Detect which cell encompasses the target text, then output its (x, y) center coordinate. 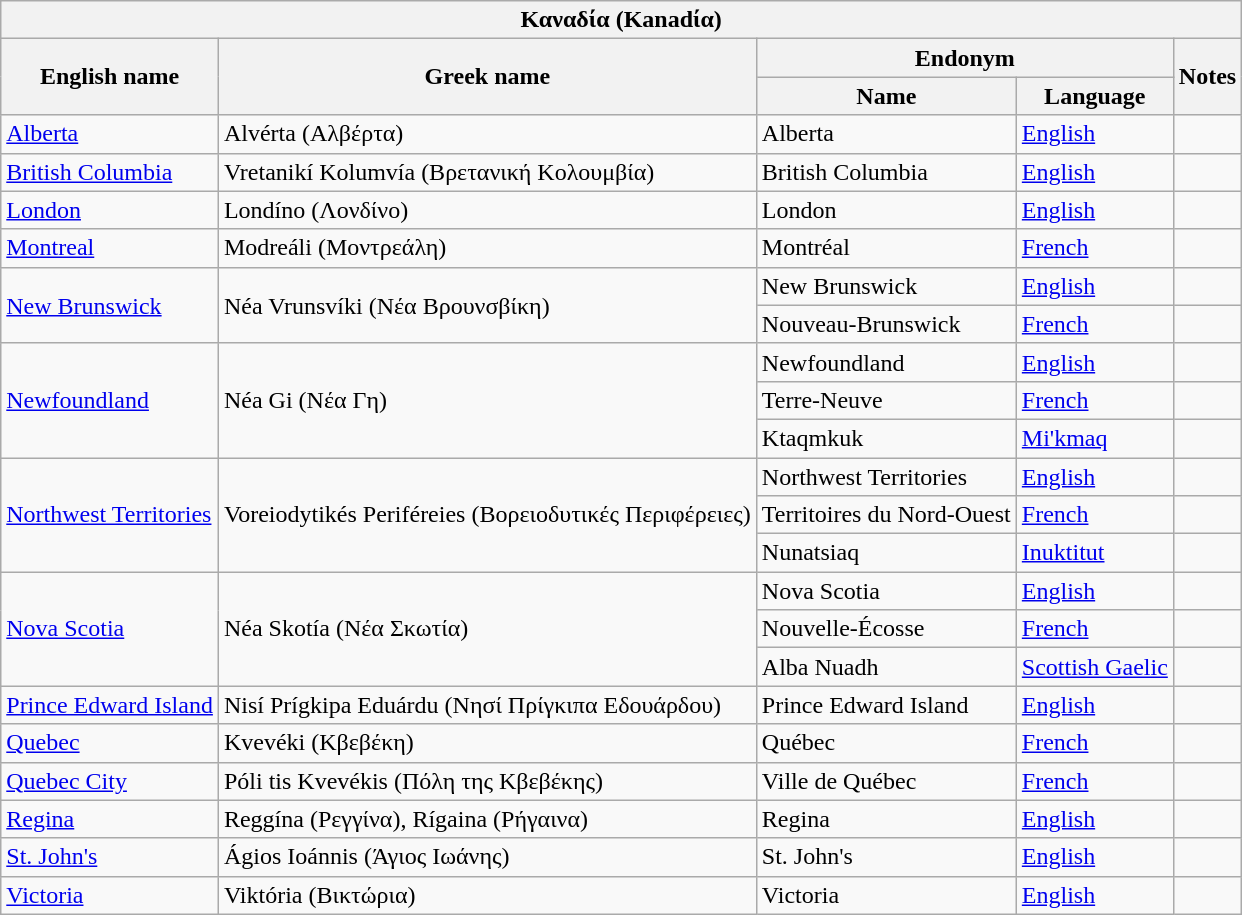
Καναδία (Kanadία) (622, 20)
Ágios Ioánnis (Άγιος Ιωάνης) (487, 857)
Viktória (Βικτώρια) (487, 895)
Ville de Québec (886, 781)
English name (110, 77)
Quebec (110, 743)
Nunatsiaq (886, 553)
Name (886, 96)
Voreiodytikés Periféreies (Βορειοδυτικές Περιφέρειες) (487, 515)
Reggína (Ρεγγίνα), Rígaina (Ρήγαινα) (487, 819)
Néa Skotía (Νέα Σκωτία) (487, 629)
Ktaqmkuk (886, 438)
Terre-Neuve (886, 400)
Nisí Prígkipa Eduárdu (Νησί Πρίγκιπα Εδουάρδου) (487, 705)
Greek name (487, 77)
Póli tis Kvevékis (Πόλη της Κβεβέκης) (487, 781)
Montreal (110, 248)
Alba Nuadh (886, 667)
Endonym (964, 58)
Montréal (886, 248)
Nouveau-Brunswick (886, 324)
Vretanikí Kolumvía (Βρετανική Κολουμβία) (487, 172)
Kvevéki (Κβεβέκη) (487, 743)
Nouvelle-Écosse (886, 629)
Néa Gi (Νέα Γη) (487, 400)
Alvérta (Αλβέρτα) (487, 134)
Quebec City (110, 781)
Inuktitut (1094, 553)
Modreáli (Μοντρεάλη) (487, 248)
Language (1094, 96)
Scottish Gaelic (1094, 667)
Mi'kmaq (1094, 438)
Territoires du Nord-Ouest (886, 515)
Notes (1207, 77)
Néa Vrunsvíki (Νέα Βρουνσβίκη) (487, 305)
Québec (886, 743)
Londíno (Λονδίνο) (487, 210)
